Scan for the cell matching the given text and deliver its (x, y) coordinate at center. 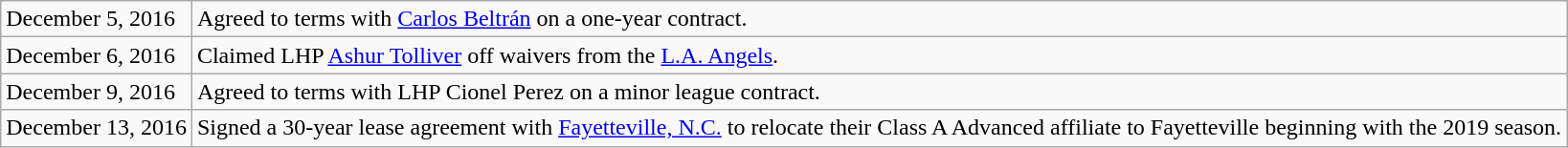
Agreed to terms with LHP Cionel Perez on a minor league contract. (879, 92)
Signed a 30-year lease agreement with Fayetteville, N.C. to relocate their Class A Advanced affiliate to Fayetteville beginning with the 2019 season. (879, 128)
December 5, 2016 (97, 19)
December 6, 2016 (97, 55)
December 9, 2016 (97, 92)
Claimed LHP Ashur Tolliver off waivers from the L.A. Angels. (879, 55)
Agreed to terms with Carlos Beltrán on a one-year contract. (879, 19)
December 13, 2016 (97, 128)
